Find where the given text appears and provide that cell's center as (x, y) coordinate. 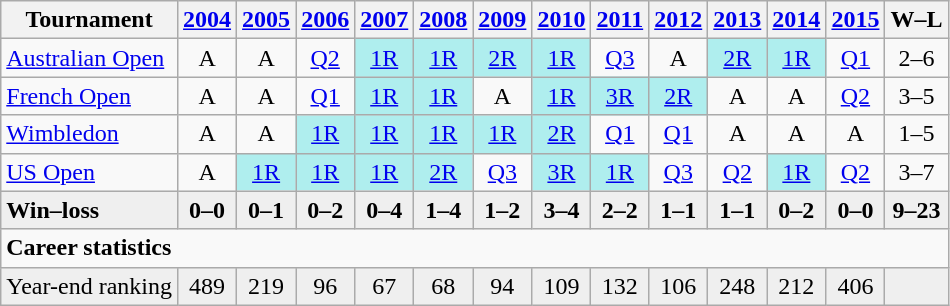
2009 (502, 20)
248 (738, 286)
3–5 (916, 96)
W–L (916, 20)
Year-end ranking (90, 286)
2015 (856, 20)
406 (856, 286)
2014 (796, 20)
2–6 (916, 58)
Australian Open (90, 58)
68 (444, 286)
2008 (444, 20)
2004 (208, 20)
489 (208, 286)
67 (384, 286)
French Open (90, 96)
2013 (738, 20)
2005 (266, 20)
2006 (326, 20)
US Open (90, 172)
9–23 (916, 210)
3–7 (916, 172)
Wimbledon (90, 134)
2011 (620, 20)
96 (326, 286)
2–2 (620, 210)
109 (562, 286)
0–4 (384, 210)
2012 (678, 20)
1–2 (502, 210)
3–4 (562, 210)
219 (266, 286)
Win–loss (90, 210)
Tournament (90, 20)
1–4 (444, 210)
1–5 (916, 134)
132 (620, 286)
94 (502, 286)
0–1 (266, 210)
2007 (384, 20)
106 (678, 286)
212 (796, 286)
2010 (562, 20)
Career statistics (474, 248)
